For the text-containing cell, return its midpoint in (X, Y) coordinate format. 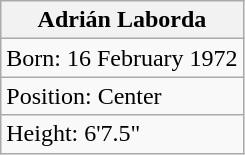
Height: 6'7.5" (122, 134)
Born: 16 February 1972 (122, 58)
Position: Center (122, 96)
Adrián Laborda (122, 20)
